Find where the given text appears and provide that cell's center as [X, Y] coordinate. 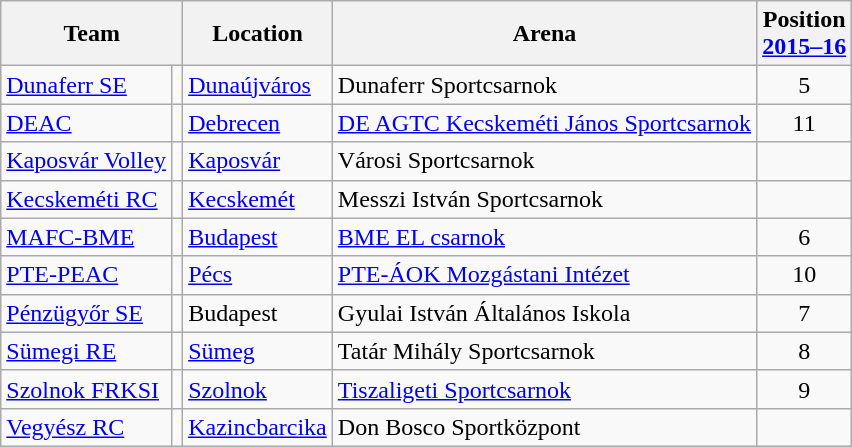
Sümeg [258, 351]
Position2015–16 [804, 34]
7 [804, 313]
PTE-PEAC [86, 275]
Team [92, 34]
Kazincbarcika [258, 427]
10 [804, 275]
Szolnok FRKSI [86, 389]
Városi Sportcsarnok [544, 161]
Don Bosco Sportközpont [544, 427]
Arena [544, 34]
Dunaferr SE [86, 85]
MAFC-BME [86, 237]
Dunaújváros [258, 85]
BME EL csarnok [544, 237]
Pénzügyőr SE [86, 313]
6 [804, 237]
PTE-ÁOK Mozgástani Intézet [544, 275]
Tatár Mihály Sportcsarnok [544, 351]
Messzi István Sportcsarnok [544, 199]
8 [804, 351]
Sümegi RE [86, 351]
Kecskemét [258, 199]
11 [804, 123]
9 [804, 389]
Kecskeméti RC [86, 199]
Pécs [258, 275]
5 [804, 85]
Gyulai István Általános Iskola [544, 313]
Tiszaligeti Sportcsarnok [544, 389]
Location [258, 34]
DEAC [86, 123]
Debrecen [258, 123]
Kaposvár [258, 161]
Kaposvár Volley [86, 161]
Vegyész RC [86, 427]
Dunaferr Sportcsarnok [544, 85]
Szolnok [258, 389]
DE AGTC Kecskeméti János Sportcsarnok [544, 123]
